Pinpoint the cell where the given text exists, returning its (X, Y) midpoint coordinate. 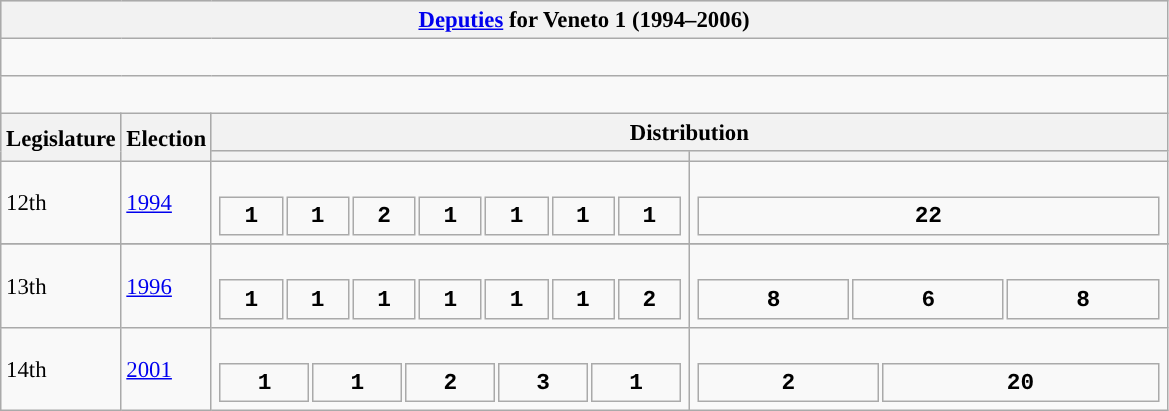
1 1 2 1 1 1 1 (450, 204)
Legislature (61, 138)
1 1 1 1 1 1 2 (450, 286)
20 (1020, 382)
1996 (166, 286)
1 1 2 3 1 (450, 368)
3 (543, 382)
14th (61, 368)
Distribution (689, 133)
13th (61, 286)
2 20 (928, 368)
1994 (166, 204)
6 (928, 300)
12th (61, 204)
Deputies for Veneto 1 (1994–2006) (584, 20)
Election (166, 138)
8 6 8 (928, 286)
2001 (166, 368)
